Search for the cell housing the specified text and yield its (X, Y) center coordinate. 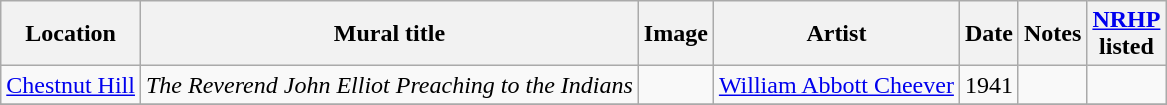
William Abbott Cheever (836, 85)
Location (71, 34)
Mural title (389, 34)
Notes (1052, 34)
NRHPlisted (1126, 34)
The Reverend John Elliot Preaching to the Indians (389, 85)
Chestnut Hill (71, 85)
Artist (836, 34)
1941 (988, 85)
Image (676, 34)
Date (988, 34)
